Scan for the cell matching the given text and deliver its [X, Y] coordinate at center. 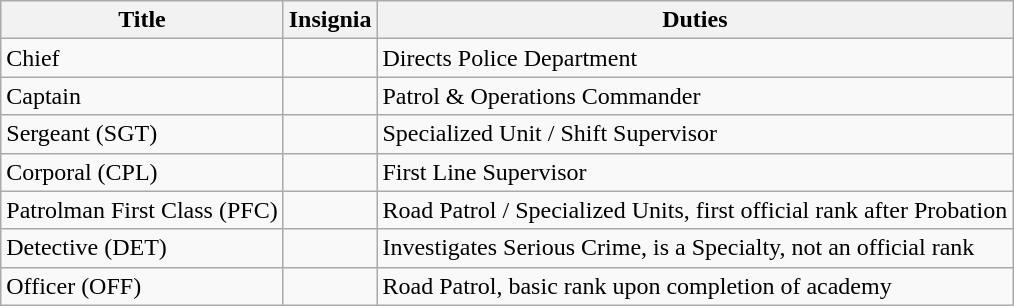
Title [142, 20]
Patrol & Operations Commander [695, 96]
First Line Supervisor [695, 172]
Detective (DET) [142, 248]
Specialized Unit / Shift Supervisor [695, 134]
Road Patrol, basic rank upon completion of academy [695, 286]
Sergeant (SGT) [142, 134]
Officer (OFF) [142, 286]
Duties [695, 20]
Road Patrol / Specialized Units, first official rank after Probation [695, 210]
Captain [142, 96]
Corporal (CPL) [142, 172]
Directs Police Department [695, 58]
Investigates Serious Crime, is a Specialty, not an official rank [695, 248]
Chief [142, 58]
Patrolman First Class (PFC) [142, 210]
Insignia [330, 20]
